Find where the given text appears and provide that cell's center as (X, Y) coordinate. 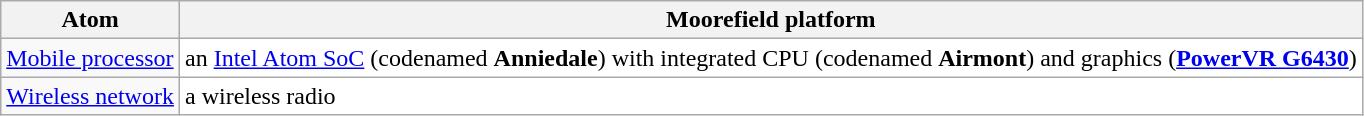
a wireless radio (770, 96)
Mobile processor (90, 58)
Atom (90, 20)
Wireless network (90, 96)
an Intel Atom SoC (codenamed Anniedale) with integrated CPU (codenamed Airmont) and graphics (PowerVR G6430) (770, 58)
Moorefield platform (770, 20)
